Locate the cell with the specified text and output its (X, Y) center coordinate. 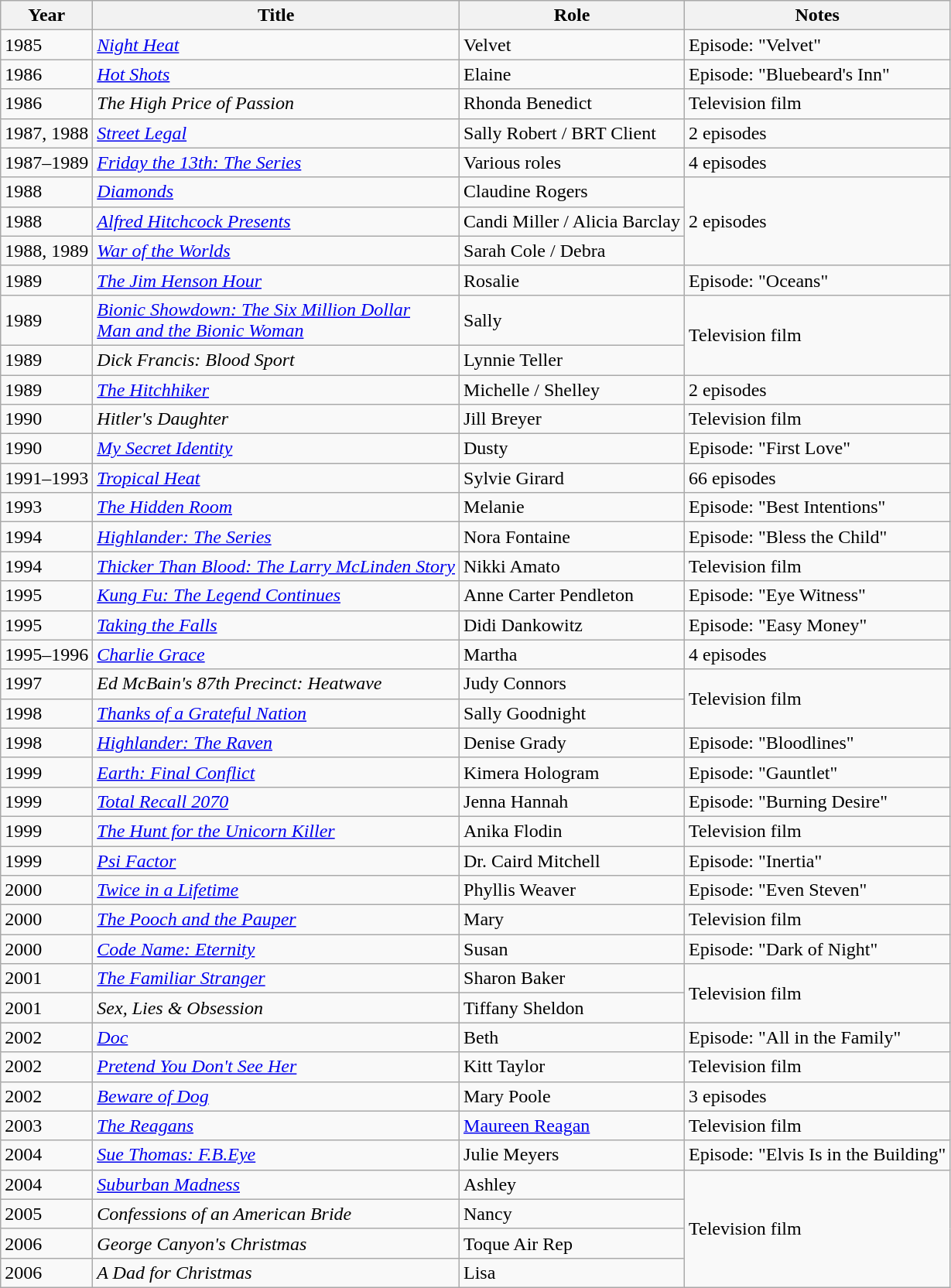
Rosalie (573, 280)
My Secret Identity (276, 449)
Martha (573, 654)
Sally (573, 320)
Highlander: The Series (276, 537)
Bionic Showdown: The Six Million DollarMan and the Bionic Woman (276, 320)
Charlie Grace (276, 654)
Episode: "Easy Money" (817, 625)
Sally Robert / BRT Client (573, 133)
Tropical Heat (276, 478)
Episode: "Elvis Is in the Building" (817, 1155)
Tiffany Sheldon (573, 1008)
Rhonda Benedict (573, 104)
2005 (46, 1214)
Episode: "First Love" (817, 449)
Sharon Baker (573, 979)
Beware of Dog (276, 1096)
1995–1996 (46, 654)
Kimera Hologram (573, 772)
Year (46, 15)
Title (276, 15)
Sally Goodnight (573, 713)
Kung Fu: The Legend Continues (276, 596)
Phyllis Weaver (573, 890)
Dusty (573, 449)
Various roles (573, 162)
Elaine (573, 74)
Episode: "Gauntlet" (817, 772)
Street Legal (276, 133)
The Familiar Stranger (276, 979)
Diamonds (276, 192)
1988, 1989 (46, 251)
Nora Fontaine (573, 537)
1997 (46, 684)
The Hunt for the Unicorn Killer (276, 831)
Beth (573, 1037)
Total Recall 2070 (276, 801)
Hot Shots (276, 74)
Taking the Falls (276, 625)
Mary (573, 920)
George Canyon's Christmas (276, 1243)
Lynnie Teller (573, 360)
Dick Francis: Blood Sport (276, 360)
Anne Carter Pendleton (573, 596)
Maureen Reagan (573, 1126)
Nancy (573, 1214)
Velvet (573, 45)
Susan (573, 949)
Denise Grady (573, 743)
Dr. Caird Mitchell (573, 861)
Nikki Amato (573, 566)
Toque Air Rep (573, 1243)
Highlander: The Raven (276, 743)
Episode: "Bless the Child" (817, 537)
The Hidden Room (276, 507)
The Jim Henson Hour (276, 280)
Mary Poole (573, 1096)
Code Name: Eternity (276, 949)
1991–1993 (46, 478)
Episode: "Velvet" (817, 45)
The Hitchhiker (276, 389)
1993 (46, 507)
Candi Miller / Alicia Barclay (573, 221)
Hitler's Daughter (276, 419)
Sarah Cole / Debra (573, 251)
Julie Meyers (573, 1155)
Michelle / Shelley (573, 389)
Claudine Rogers (573, 192)
The High Price of Passion (276, 104)
Episode: "Oceans" (817, 280)
Episode: "Inertia" (817, 861)
2003 (46, 1126)
Episode: "Eye Witness" (817, 596)
Role (573, 15)
Thanks of a Grateful Nation (276, 713)
Sylvie Girard (573, 478)
A Dad for Christmas (276, 1273)
Episode: "Even Steven" (817, 890)
War of the Worlds (276, 251)
Episode: "Best Intentions" (817, 507)
Confessions of an American Bride (276, 1214)
Ashley (573, 1184)
Episode: "Bloodlines" (817, 743)
1987, 1988 (46, 133)
Anika Flodin (573, 831)
Episode: "Burning Desire" (817, 801)
Alfred Hitchcock Presents (276, 221)
Night Heat (276, 45)
Lisa (573, 1273)
The Pooch and the Pauper (276, 920)
Sue Thomas: F.B.Eye (276, 1155)
Friday the 13th: The Series (276, 162)
1985 (46, 45)
Judy Connors (573, 684)
Didi Dankowitz (573, 625)
Episode: "All in the Family" (817, 1037)
The Reagans (276, 1126)
66 episodes (817, 478)
Notes (817, 15)
Jenna Hannah (573, 801)
Twice in a Lifetime (276, 890)
Pretend You Don't See Her (276, 1067)
Ed McBain's 87th Precinct: Heatwave (276, 684)
Thicker Than Blood: The Larry McLinden Story (276, 566)
1987–1989 (46, 162)
Doc (276, 1037)
Melanie (573, 507)
Sex, Lies & Obsession (276, 1008)
Jill Breyer (573, 419)
Suburban Madness (276, 1184)
Psi Factor (276, 861)
Episode: "Bluebeard's Inn" (817, 74)
Kitt Taylor (573, 1067)
3 episodes (817, 1096)
Earth: Final Conflict (276, 772)
Episode: "Dark of Night" (817, 949)
